Identify which cell holds the provided text, then report its (X, Y) central coordinate. 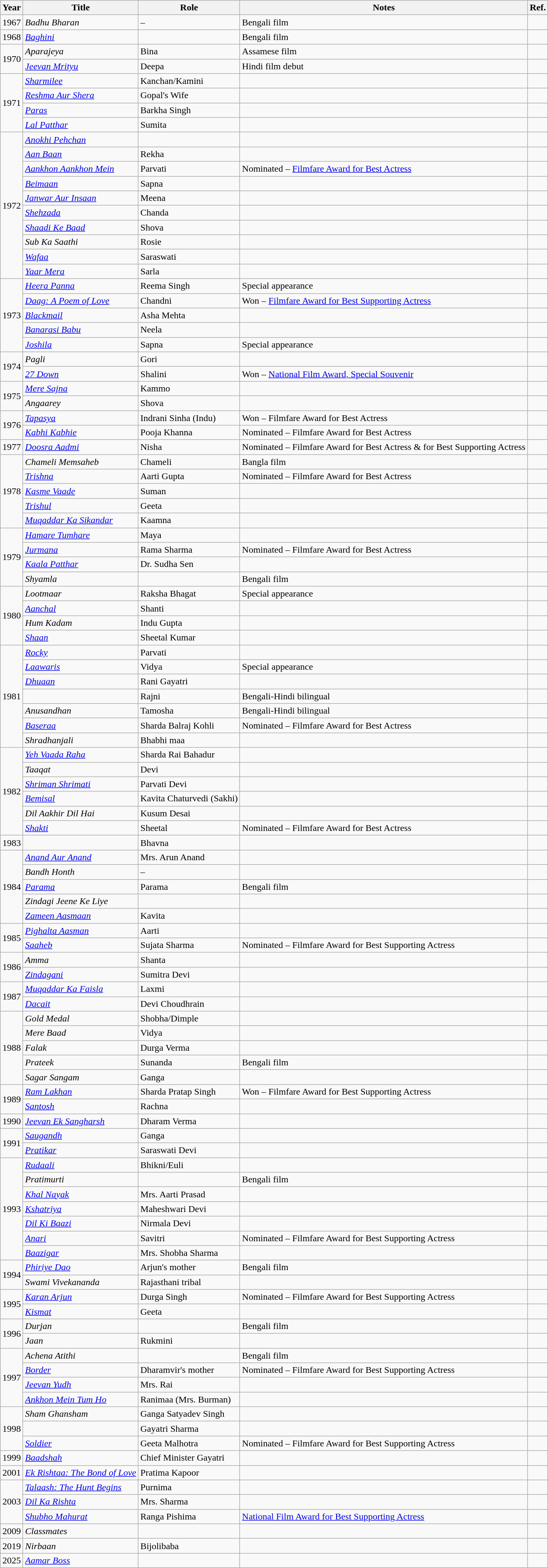
Sharda Rai Bahadur (189, 755)
Trishna (81, 476)
Bangla film (384, 462)
Anari (81, 1238)
Nirmala Devi (189, 1224)
Nirbaan (81, 1546)
Indu Gupta (189, 623)
Geeta Malhotra (189, 1443)
Pratima Kapoor (189, 1473)
Kanchan/Kamini (189, 81)
Achena Atithi (81, 1355)
Amma (81, 960)
1978 (12, 491)
Blackmail (81, 315)
1984 (12, 886)
1986 (12, 967)
Laxmi (189, 989)
Chameli Memsaheb (81, 462)
2019 (12, 1546)
Devi Choudhrain (189, 1004)
Sumita (189, 125)
Reema Singh (189, 286)
Anokhi Pehchan (81, 139)
Beimaan (81, 184)
Jeevan Yudh (81, 1385)
Rama Sharma (189, 550)
Kusum Desai (189, 813)
Bandh Honth (81, 872)
1982 (12, 791)
1996 (12, 1333)
Ref. (538, 8)
Trishul (81, 506)
Kismat (81, 1311)
1994 (12, 1275)
Shehzada (81, 213)
Falak (81, 1048)
Pratimurti (81, 1180)
Santosh (81, 1106)
Devi (189, 769)
Saraswati (189, 257)
1970 (12, 59)
Chameli (189, 462)
Aarti Gupta (189, 476)
Khal Nayak (81, 1194)
Barkha Singh (189, 110)
Baadshah (81, 1458)
Year (12, 8)
Taaqat (81, 769)
Ankhon Mein Tum Ho (81, 1399)
Aan Baan (81, 154)
Asha Mehta (189, 315)
Aarti (189, 931)
Bijolibaba (189, 1546)
Kaala Patthar (81, 564)
Janwar Aur Insaan (81, 198)
Pighalta Aasman (81, 931)
Kasme Vaade (81, 491)
1997 (12, 1377)
Baghini (81, 37)
Ganga Satyadev Singh (189, 1414)
Swami Vivekananda (81, 1282)
Shanti (189, 608)
Arjun's mother (189, 1267)
Jurmana (81, 550)
Role (189, 8)
Rani Gayatri (189, 682)
Ranimaa (Mrs. Burman) (189, 1399)
Bhavna (189, 843)
Shaan (81, 637)
Anand Aur Anand (81, 857)
1979 (12, 557)
Heera Panna (81, 286)
1971 (12, 103)
Dil Ka Rishta (81, 1502)
Muqaddar Ka Sikandar (81, 520)
Indrani Sinha (Indu) (189, 418)
Aanchal (81, 608)
Shyamla (81, 579)
Saaheb (81, 945)
1987 (12, 996)
Baazigar (81, 1253)
Durjan (81, 1326)
Dhuaan (81, 682)
1999 (12, 1458)
Aamar Boss (81, 1560)
Sharmilee (81, 81)
Jaan (81, 1341)
Mrs. Aarti Prasad (189, 1194)
Rajasthani tribal (189, 1282)
Prateek (81, 1062)
Ranga Pishima (189, 1516)
Karan Arjun (81, 1297)
Border (81, 1370)
Paras (81, 110)
1983 (12, 843)
1991 (12, 1143)
Bemisal (81, 799)
Zindagani (81, 975)
Rosie (189, 242)
Mere Baad (81, 1033)
Shriman Shrimati (81, 784)
1995 (12, 1304)
Dharamvir's mother (189, 1370)
1988 (12, 1048)
Durga Singh (189, 1297)
Aparajeya (81, 52)
Gayatri Sharma (189, 1429)
Mrs. Sharma (189, 1502)
Classmates (81, 1531)
Maheshwari Devi (189, 1209)
Lal Patthar (81, 125)
Rekha (189, 154)
Banarasi Babu (81, 330)
Sarla (189, 271)
Shalini (189, 374)
Kammo (189, 388)
Pratikar (81, 1150)
Muqaddar Ka Faisla (81, 989)
1974 (12, 366)
Tamosha (189, 711)
Zindagi Jeene Ke Liye (81, 901)
Dharam Verma (189, 1121)
Chanda (189, 213)
Bhikni/Euli (189, 1165)
Sheetal (189, 828)
Gold Medal (81, 1018)
Raksha Bhagat (189, 593)
Sumitra Devi (189, 975)
Won – Filmfare Award for Best Actress (384, 418)
Mrs. Shobha Sharma (189, 1253)
1985 (12, 938)
Sheetal Kumar (189, 637)
Ram Lakhan (81, 1092)
Chief Minister Gayatri (189, 1458)
1967 (12, 22)
Sujata Sharma (189, 945)
Aankhon Aankhon Mein (81, 169)
2009 (12, 1531)
Dr. Sudha Sen (189, 564)
Hum Kadam (81, 623)
Soldier (81, 1443)
Lootmaar (81, 593)
Phiriye Dao (81, 1267)
Reshma Aur Shera (81, 95)
Rachna (189, 1106)
Kavita (189, 916)
1981 (12, 696)
Dil Ki Baazi (81, 1224)
Jeevan Ek Sangharsh (81, 1121)
Sham Ghansham (81, 1414)
Dil Aakhir Dil Hai (81, 813)
Jeevan Mrityu (81, 66)
Talaash: The Hunt Begins (81, 1487)
1998 (12, 1429)
Wafaa (81, 257)
Daag: A Poem of Love (81, 301)
Rajni (189, 696)
Ek Rishtaa: The Bond of Love (81, 1473)
Meena (189, 198)
1989 (12, 1099)
Yeh Vaada Raha (81, 755)
Saugandh (81, 1136)
Zameen Aasmaan (81, 916)
Purnima (189, 1487)
Bina (189, 52)
Kabhi Kabhie (81, 433)
Shakti (81, 828)
National Film Award for Best Supporting Actress (384, 1516)
Parvati Devi (189, 784)
1977 (12, 447)
Hamare Tumhare (81, 535)
Kaamna (189, 520)
Chandni (189, 301)
Bhabhi maa (189, 740)
Nominated – Filmfare Award for Best Actress & for Best Supporting Actress (384, 447)
1993 (12, 1209)
Yaar Mera (81, 271)
Sunanda (189, 1062)
2003 (12, 1502)
Maya (189, 535)
Tapasya (81, 418)
Rudaali (81, 1165)
Rukmini (189, 1341)
Gori (189, 359)
Baseraa (81, 725)
Pooja Khanna (189, 433)
Title (81, 8)
Won – National Film Award, Special Souvenir (384, 374)
Shradhanjali (81, 740)
Rocky (81, 652)
Shubho Mahurat (81, 1516)
Mrs. Arun Anand (189, 857)
Anusandhan (81, 711)
Nisha (189, 447)
Mrs. Rai (189, 1385)
2025 (12, 1560)
Mere Sajna (81, 388)
Badhu Bharan (81, 22)
Shobha/Dimple (189, 1018)
1975 (12, 396)
1990 (12, 1121)
Sub Ka Saathi (81, 242)
Shaadi Ke Baad (81, 227)
Kshatriya (81, 1209)
Sagar Sangam (81, 1077)
Doosra Aadmi (81, 447)
Joshila (81, 344)
Angaarey (81, 403)
27 Down (81, 374)
Laawaris (81, 667)
Assamese film (384, 52)
Hindi film debut (384, 66)
1968 (12, 37)
1972 (12, 206)
1976 (12, 425)
Suman (189, 491)
Savitri (189, 1238)
Notes (384, 8)
1980 (12, 615)
Shanta (189, 960)
Gopal's Wife (189, 95)
Sharda Pratap Singh (189, 1092)
Durga Verma (189, 1048)
Kavita Chaturvedi (Sakhi) (189, 799)
Deepa (189, 66)
1973 (12, 315)
Neela (189, 330)
Pagli (81, 359)
2001 (12, 1473)
Dacait (81, 1004)
Saraswati Devi (189, 1150)
Sharda Balraj Kohli (189, 725)
